Determine the [X, Y] coordinate at the center of the cell enclosing the given text.  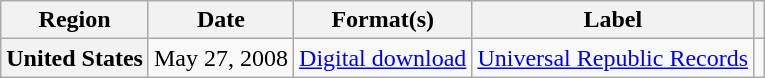
United States [75, 58]
Region [75, 20]
Date [220, 20]
Universal Republic Records [613, 58]
Digital download [383, 58]
May 27, 2008 [220, 58]
Format(s) [383, 20]
Label [613, 20]
